Find where the given text appears and provide that cell's center as (X, Y) coordinate. 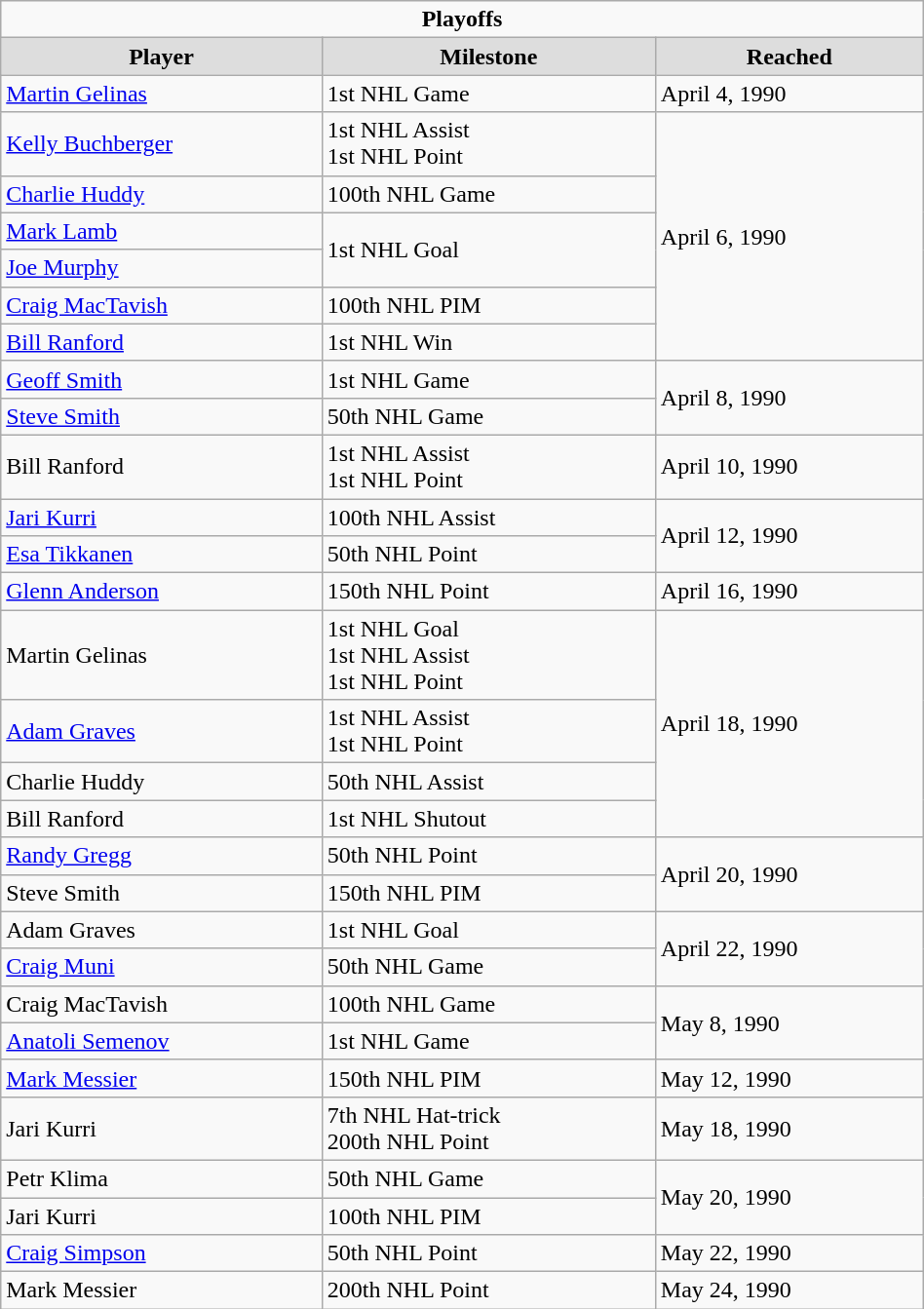
Craig Muni (162, 967)
April 12, 1990 (789, 536)
200th NHL Point (488, 1290)
May 22, 1990 (789, 1253)
April 6, 1990 (789, 236)
Joe Murphy (162, 268)
Reached (789, 57)
50th NHL Assist (488, 782)
May 18, 1990 (789, 1129)
April 4, 1990 (789, 94)
May 20, 1990 (789, 1197)
1st NHL Goal1st NHL Assist1st NHL Point (488, 655)
April 16, 1990 (789, 592)
April 20, 1990 (789, 874)
Mark Lamb (162, 231)
May 24, 1990 (789, 1290)
100th NHL Assist (488, 518)
Geoff Smith (162, 379)
7th NHL Hat-trick200th NHL Point (488, 1129)
April 8, 1990 (789, 398)
April 10, 1990 (789, 466)
Randy Gregg (162, 856)
Glenn Anderson (162, 592)
May 8, 1990 (789, 1022)
Esa Tikkanen (162, 555)
1st NHL Win (488, 342)
Milestone (488, 57)
May 12, 1990 (789, 1078)
1st NHL Shutout (488, 819)
Playoffs (462, 19)
April 22, 1990 (789, 948)
Player (162, 57)
Anatoli Semenov (162, 1041)
Petr Klima (162, 1178)
Kelly Buchberger (162, 144)
April 18, 1990 (789, 723)
Craig Simpson (162, 1253)
150th NHL Point (488, 592)
